Scan for the cell matching the given text and deliver its (x, y) coordinate at center. 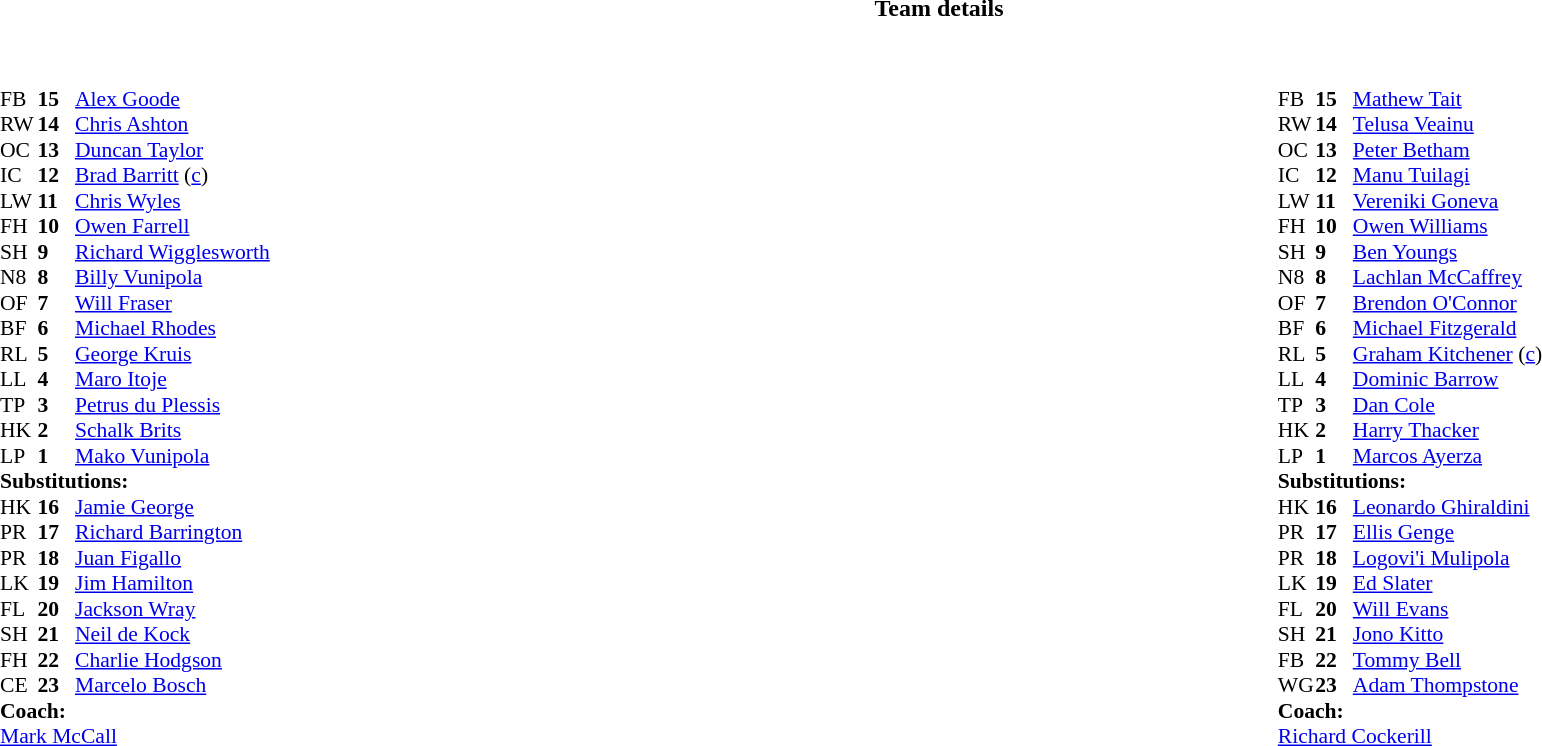
Alex Goode (172, 99)
Adam Thompstone (1448, 685)
Mako Vunipola (172, 456)
Jackson Wray (172, 609)
Dan Cole (1448, 405)
Telusa Veainu (1448, 125)
CE (19, 685)
Juan Figallo (172, 558)
Neil de Kock (172, 635)
Richard Wigglesworth (172, 252)
Maro Itoje (172, 379)
Logovi'i Mulipola (1448, 558)
Michael Rhodes (172, 329)
Chris Ashton (172, 125)
WG (1297, 685)
Michael Fitzgerald (1448, 329)
Ed Slater (1448, 583)
Brendon O'Connor (1448, 303)
Charlie Hodgson (172, 660)
Will Fraser (172, 303)
Vereniki Goneva (1448, 201)
Marcelo Bosch (172, 685)
Duncan Taylor (172, 150)
Jamie George (172, 507)
Richard Barrington (172, 533)
Lachlan McCaffrey (1448, 277)
Brad Barritt (c) (172, 175)
Manu Tuilagi (1448, 175)
Owen Williams (1448, 227)
Chris Wyles (172, 201)
Jim Hamilton (172, 583)
Leonardo Ghiraldini (1448, 507)
Peter Betham (1448, 150)
George Kruis (172, 354)
Ellis Genge (1448, 533)
Mathew Tait (1448, 99)
Harry Thacker (1448, 431)
Owen Farrell (172, 227)
Billy Vunipola (172, 277)
Will Evans (1448, 609)
Schalk Brits (172, 431)
Jono Kitto (1448, 635)
Petrus du Plessis (172, 405)
Graham Kitchener (c) (1448, 354)
Ben Youngs (1448, 252)
Dominic Barrow (1448, 379)
Tommy Bell (1448, 660)
Marcos Ayerza (1448, 456)
